Pinpoint the cell where the given text exists, returning its [X, Y] midpoint coordinate. 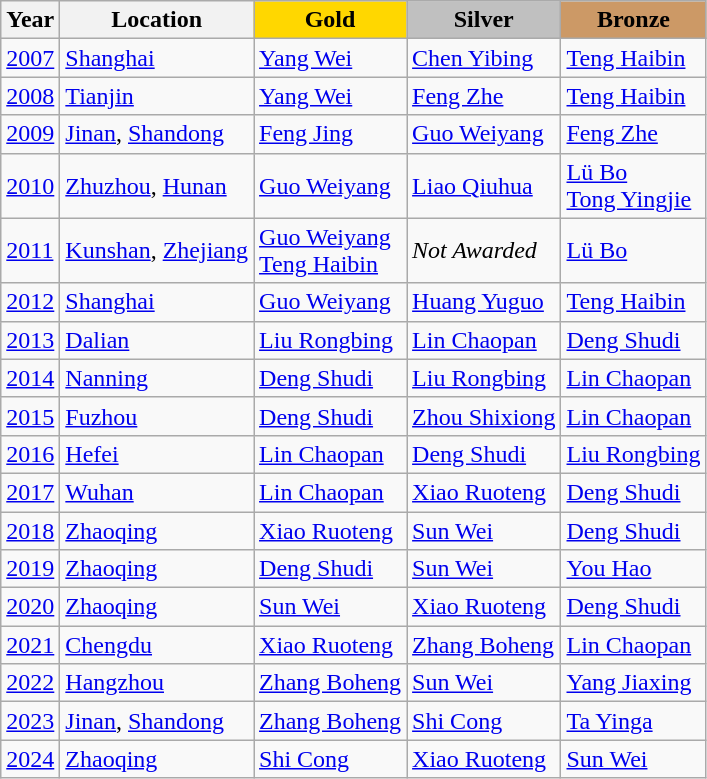
Dalian [157, 340]
Gold [330, 20]
Feng Jing [330, 134]
Lü BoTong Yingjie [634, 186]
Chengdu [157, 645]
Not Awarded [484, 250]
Nanning [157, 378]
Bronze [634, 20]
Fuzhou [157, 416]
Year [30, 20]
2011 [30, 250]
Hangzhou [157, 683]
Huang Yuguo [484, 302]
Hefei [157, 454]
Guo WeiyangTeng Haibin [330, 250]
Kunshan, Zhejiang [157, 250]
2013 [30, 340]
Yang Jiaxing [634, 683]
Wuhan [157, 492]
2023 [30, 721]
2007 [30, 58]
Liao Qiuhua [484, 186]
2017 [30, 492]
2024 [30, 759]
Chen Yibing [484, 58]
You Hao [634, 569]
2012 [30, 302]
2019 [30, 569]
2021 [30, 645]
Zhou Shixiong [484, 416]
Location [157, 20]
2016 [30, 454]
2015 [30, 416]
Silver [484, 20]
2022 [30, 683]
Zhuzhou, Hunan [157, 186]
Ta Yinga [634, 721]
2020 [30, 607]
2009 [30, 134]
2008 [30, 96]
2014 [30, 378]
Lü Bo [634, 250]
Tianjin [157, 96]
2018 [30, 531]
2010 [30, 186]
